Detect which cell encompasses the target text, then output its (X, Y) center coordinate. 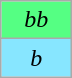
bb (36, 20)
b (36, 58)
